Locate the cell with the specified text and output its [X, Y] center coordinate. 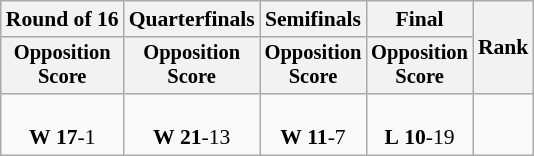
L 10-19 [420, 124]
W 17-1 [62, 124]
Round of 16 [62, 19]
W 11-7 [314, 124]
Quarterfinals [192, 19]
Semifinals [314, 19]
Rank [504, 48]
Final [420, 19]
W 21-13 [192, 124]
